Locate the cell with the specified text and output its [x, y] center coordinate. 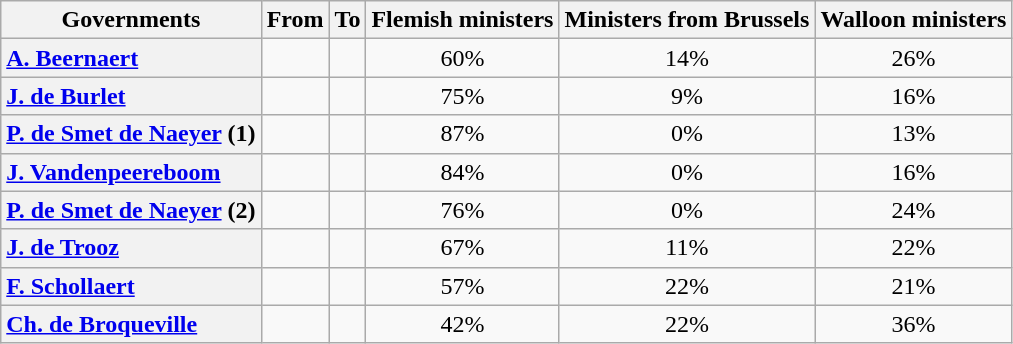
87% [462, 134]
Walloon ministers [914, 20]
9% [687, 96]
57% [462, 286]
P. de Smet de Naeyer (1) [131, 134]
13% [914, 134]
Flemish ministers [462, 20]
21% [914, 286]
J. de Burlet [131, 96]
75% [462, 96]
26% [914, 58]
F. Schollaert [131, 286]
Governments [131, 20]
11% [687, 248]
36% [914, 324]
42% [462, 324]
J. de Trooz [131, 248]
Ch. de Broqueville [131, 324]
To [348, 20]
A. Beernaert [131, 58]
Ministers from Brussels [687, 20]
From [295, 20]
60% [462, 58]
14% [687, 58]
76% [462, 210]
67% [462, 248]
84% [462, 172]
24% [914, 210]
P. de Smet de Naeyer (2) [131, 210]
J. Vandenpeereboom [131, 172]
